Identify which cell holds the provided text, then report its [x, y] central coordinate. 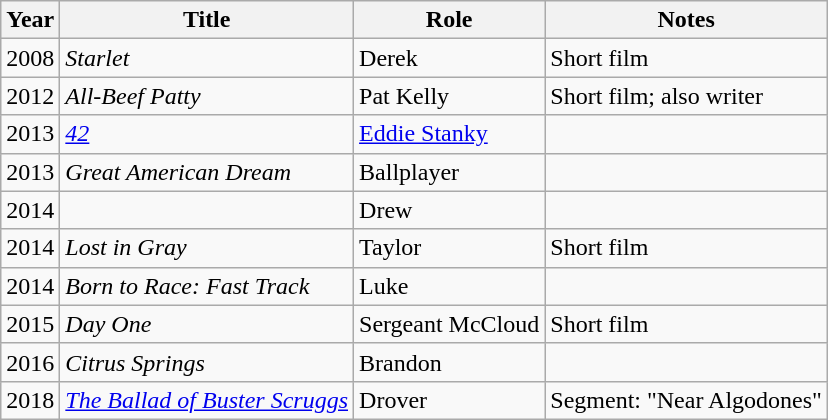
Segment: "Near Algodones" [686, 400]
Notes [686, 20]
2018 [30, 400]
2016 [30, 362]
Day One [207, 324]
Derek [450, 58]
Short film; also writer [686, 96]
Title [207, 20]
Lost in Gray [207, 248]
Eddie Stanky [450, 134]
Citrus Springs [207, 362]
2012 [30, 96]
All-Beef Patty [207, 96]
2015 [30, 324]
Ballplayer [450, 172]
Taylor [450, 248]
Role [450, 20]
Sergeant McCloud [450, 324]
2008 [30, 58]
Luke [450, 286]
Pat Kelly [450, 96]
Brandon [450, 362]
Great American Dream [207, 172]
Born to Race: Fast Track [207, 286]
Starlet [207, 58]
Year [30, 20]
The Ballad of Buster Scruggs [207, 400]
Drew [450, 210]
42 [207, 134]
Drover [450, 400]
